Pinpoint the cell where the given text exists, returning its [x, y] midpoint coordinate. 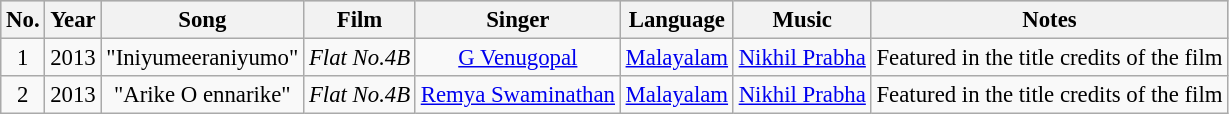
"Iniyumeeraniyumo" [202, 58]
Year [73, 20]
Notes [1050, 20]
Music [802, 20]
G Venugopal [518, 58]
1 [23, 58]
"Arike O ennarike" [202, 95]
2 [23, 95]
Remya Swaminathan [518, 95]
Language [676, 20]
Film [360, 20]
No. [23, 20]
Song [202, 20]
Singer [518, 20]
